Locate the cell with the specified text and output its [x, y] center coordinate. 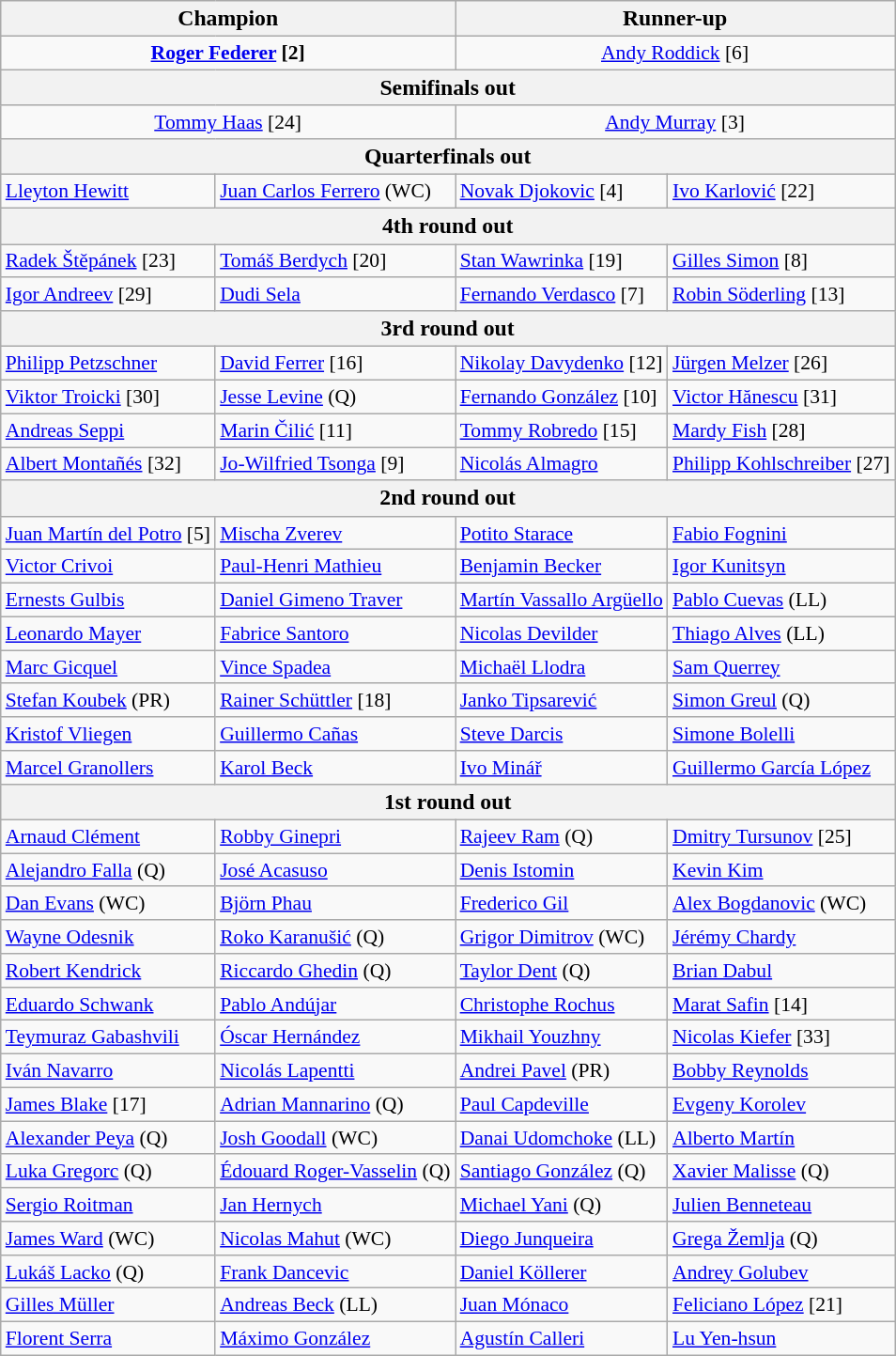
Florent Serra [108, 1339]
Dan Evans (WC) [108, 904]
Igor Kunitsyn [781, 567]
Roger Federer [2] [228, 54]
Feliciano López [21] [781, 1305]
Jürgen Melzer [26] [781, 364]
Simon Greul (Q) [781, 701]
Potito Starace [562, 534]
Vince Spadea [334, 667]
Viktor Troicki [30] [108, 397]
Albert Montañés [32] [108, 464]
Roko Karanušić (Q) [334, 937]
Marc Gicquel [108, 667]
Igor Andreev [29] [108, 295]
Nicolás Lapentti [334, 1071]
Rainer Schüttler [18] [334, 701]
Philipp Petzschner [108, 364]
Runner-up [675, 19]
Semifinals out [448, 88]
Janko Tipsarević [562, 701]
Óscar Hernández [334, 1037]
Agustín Calleri [562, 1339]
Kevin Kim [781, 870]
Fabio Fognini [781, 534]
Jo-Wilfried Tsonga [9] [334, 464]
Nicolas Devilder [562, 633]
Robby Ginepri [334, 837]
Andrey Golubev [781, 1272]
Champion [228, 19]
Philipp Kohlschreiber [27] [781, 464]
Robert Kendrick [108, 971]
Alexander Peya (Q) [108, 1138]
Mardy Fish [28] [781, 430]
Nicolas Kiefer [33] [781, 1037]
Taylor Dent (Q) [562, 971]
Fabrice Santoro [334, 633]
Andy Roddick [6] [675, 54]
Jesse Levine (Q) [334, 397]
Karol Beck [334, 768]
Riccardo Ghedin (Q) [334, 971]
Fernando Verdasco [7] [562, 295]
4th round out [448, 226]
Santiago González (Q) [562, 1172]
Xavier Malisse (Q) [781, 1172]
Juan Carlos Ferrero (WC) [334, 192]
Frank Dancevic [334, 1272]
Alejandro Falla (Q) [108, 870]
David Ferrer [16] [334, 364]
Christophe Rochus [562, 1005]
Andreas Beck (LL) [334, 1305]
Kristof Vliegen [108, 734]
Teymuraz Gabashvili [108, 1037]
Lleyton Hewitt [108, 192]
Édouard Roger-Vasselin (Q) [334, 1172]
Leonardo Mayer [108, 633]
Grigor Dimitrov (WC) [562, 937]
Lu Yen-hsun [781, 1339]
Andy Murray [3] [675, 123]
Nikolay Davydenko [12] [562, 364]
Luka Gregorc (Q) [108, 1172]
Mischa Zverev [334, 534]
Guillermo García López [781, 768]
Tommy Robredo [15] [562, 430]
Alberto Martín [781, 1138]
Steve Darcis [562, 734]
Paul Capdeville [562, 1105]
Arnaud Clément [108, 837]
Diego Junqueira [562, 1239]
Denis Istomin [562, 870]
Sam Querrey [781, 667]
Simone Bolelli [781, 734]
1st round out [448, 803]
Michaël Llodra [562, 667]
Robin Söderling [13] [781, 295]
Pablo Cuevas (LL) [781, 600]
Martín Vassallo Argüello [562, 600]
Victor Crivoi [108, 567]
Dudi Sela [334, 295]
Juan Mónaco [562, 1305]
Nicolas Mahut (WC) [334, 1239]
Adrian Mannarino (Q) [334, 1105]
Daniel Köllerer [562, 1272]
Frederico Gil [562, 904]
James Ward (WC) [108, 1239]
Gilles Simon [8] [781, 261]
Sergio Roitman [108, 1205]
Stan Wawrinka [19] [562, 261]
Jérémy Chardy [781, 937]
Pablo Andújar [334, 1005]
Tommy Haas [24] [228, 123]
Andrei Pavel (PR) [562, 1071]
Fernando González [10] [562, 397]
Guillermo Cañas [334, 734]
Marat Safin [14] [781, 1005]
James Blake [17] [108, 1105]
Benjamin Becker [562, 567]
Radek Štěpánek [23] [108, 261]
Danai Udomchoke (LL) [562, 1138]
Lukáš Lacko (Q) [108, 1272]
Nicolás Almagro [562, 464]
Paul-Henri Mathieu [334, 567]
José Acasuso [334, 870]
3rd round out [448, 329]
Brian Dabul [781, 971]
Eduardo Schwank [108, 1005]
Wayne Odesnik [108, 937]
Alex Bogdanovic (WC) [781, 904]
Dmitry Tursunov [25] [781, 837]
Quarterfinals out [448, 157]
Josh Goodall (WC) [334, 1138]
Marcel Granollers [108, 768]
Andreas Seppi [108, 430]
Novak Djokovic [4] [562, 192]
Marin Čilić [11] [334, 430]
2nd round out [448, 499]
Ernests Gulbis [108, 600]
Iván Navarro [108, 1071]
Mikhail Youzhny [562, 1037]
Ivo Minář [562, 768]
Ivo Karlović [22] [781, 192]
Thiago Alves (LL) [781, 633]
Jan Hernych [334, 1205]
Juan Martín del Potro [5] [108, 534]
Gilles Müller [108, 1305]
Daniel Gimeno Traver [334, 600]
Stefan Koubek (PR) [108, 701]
Evgeny Korolev [781, 1105]
Máximo González [334, 1339]
Grega Žemlja (Q) [781, 1239]
Michael Yani (Q) [562, 1205]
Tomáš Berdych [20] [334, 261]
Bobby Reynolds [781, 1071]
Julien Benneteau [781, 1205]
Björn Phau [334, 904]
Victor Hănescu [31] [781, 397]
Rajeev Ram (Q) [562, 837]
